Pinpoint the cell where the given text exists, returning its (x, y) midpoint coordinate. 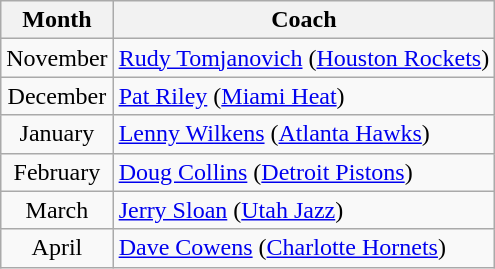
November (57, 58)
Month (57, 20)
Pat Riley (Miami Heat) (304, 96)
Doug Collins (Detroit Pistons) (304, 172)
March (57, 210)
December (57, 96)
February (57, 172)
Coach (304, 20)
January (57, 134)
Dave Cowens (Charlotte Hornets) (304, 248)
April (57, 248)
Lenny Wilkens (Atlanta Hawks) (304, 134)
Rudy Tomjanovich (Houston Rockets) (304, 58)
Jerry Sloan (Utah Jazz) (304, 210)
